Return the (X, Y) coordinate for the center point of the cell that contains the specified text.  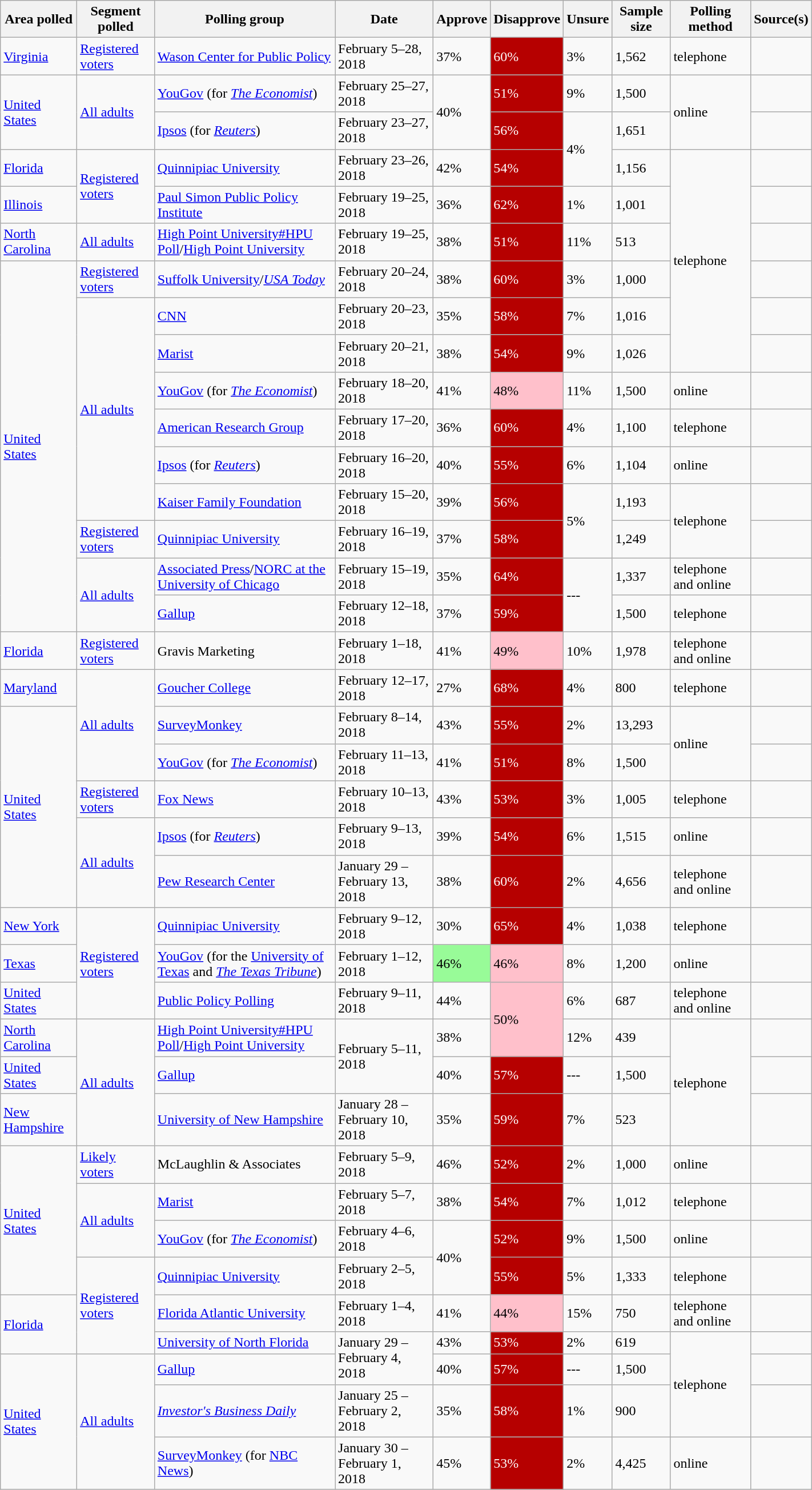
University of North Florida (244, 1343)
Virginia (39, 56)
1,515 (641, 836)
Approve (462, 19)
45% (462, 1463)
Maryland (39, 688)
New Hampshire (39, 1120)
Suffolk University/USA Today (244, 279)
Area polled (39, 19)
Source(s) (781, 19)
64% (527, 577)
1,333 (641, 1276)
YouGov (for the University of Texas and The Texas Tribune) (244, 963)
1,978 (641, 651)
15% (588, 1314)
1,156 (641, 168)
Florida Atlantic University (244, 1314)
Date (384, 19)
February 23–26, 2018 (384, 168)
January 28 – February 10, 2018 (384, 1120)
February 16–19, 2018 (384, 539)
1,012 (641, 1202)
New York (39, 926)
January 29 – February 4, 2018 (384, 1358)
Goucher College (244, 688)
900 (641, 1411)
68% (527, 688)
February 15–20, 2018 (384, 503)
750 (641, 1314)
Fox News (244, 800)
4,656 (641, 881)
439 (641, 1037)
1,100 (641, 427)
January 25 – February 2, 2018 (384, 1411)
1,562 (641, 56)
1,193 (641, 503)
February 5–9, 2018 (384, 1165)
Kaiser Family Foundation (244, 503)
Likely voters (116, 1165)
42% (462, 168)
13,293 (641, 725)
1,337 (641, 577)
February 9–11, 2018 (384, 1001)
12% (588, 1037)
February 25–27, 2018 (384, 94)
800 (641, 688)
1,026 (641, 353)
Associated Press/NORC at the University of Chicago (244, 577)
523 (641, 1120)
Polling group (244, 19)
SurveyMonkey (for NBC News) (244, 1463)
February 10–13, 2018 (384, 800)
CNN (244, 316)
1,038 (641, 926)
January 29 – February 13, 2018 (384, 881)
University of New Hampshire (244, 1120)
February 11–13, 2018 (384, 762)
1,200 (641, 963)
American Research Group (244, 427)
January 30 – February 1, 2018 (384, 1463)
February 9–12, 2018 (384, 926)
February 20–23, 2018 (384, 316)
Investor's Business Daily (244, 1411)
Segment polled (116, 19)
February 17–20, 2018 (384, 427)
February 8–14, 2018 (384, 725)
62% (527, 204)
4,425 (641, 1463)
February 1–18, 2018 (384, 651)
Wason Center for Public Policy (244, 56)
Pew Research Center (244, 881)
Texas (39, 963)
27% (462, 688)
McLaughlin & Associates (244, 1165)
February 2–5, 2018 (384, 1276)
February 4–6, 2018 (384, 1239)
February 5–28, 2018 (384, 56)
February 12–18, 2018 (384, 613)
619 (641, 1343)
February 18–20, 2018 (384, 391)
1,249 (641, 539)
49% (527, 651)
February 15–19, 2018 (384, 577)
1,001 (641, 204)
30% (462, 926)
Sample size (641, 19)
February 20–21, 2018 (384, 353)
Paul Simon Public Policy Institute (244, 204)
February 23–27, 2018 (384, 130)
10% (588, 651)
February 9–13, 2018 (384, 836)
1,005 (641, 800)
687 (641, 1001)
February 5–11, 2018 (384, 1056)
Polling method (710, 19)
1,104 (641, 465)
Unsure (588, 19)
February 16–20, 2018 (384, 465)
1,016 (641, 316)
48% (527, 391)
50% (527, 1019)
513 (641, 242)
February 12–17, 2018 (384, 688)
Illinois (39, 204)
February 20–24, 2018 (384, 279)
February 1–12, 2018 (384, 963)
65% (527, 926)
Gravis Marketing (244, 651)
Public Policy Polling (244, 1001)
February 5–7, 2018 (384, 1202)
1,651 (641, 130)
February 1–4, 2018 (384, 1314)
SurveyMonkey (244, 725)
Disapprove (527, 19)
